For the text-containing cell, return its midpoint in (x, y) coordinate format. 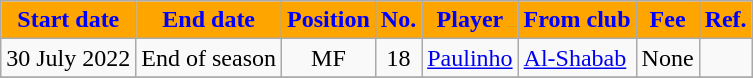
Fee (668, 20)
No. (398, 20)
Paulinho (470, 58)
Ref. (726, 20)
None (668, 58)
MF (329, 58)
Al-Shabab (577, 58)
30 July 2022 (68, 58)
Position (329, 20)
End of season (209, 58)
From club (577, 20)
Player (470, 20)
Start date (68, 20)
18 (398, 58)
End date (209, 20)
